Provide the (X, Y) coordinate of the cell's center where the given text is located.  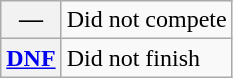
DNF (31, 58)
Did not finish (146, 58)
— (31, 20)
Did not compete (146, 20)
